From the cell containing the given text, extract its center point as [X, Y] coordinate. 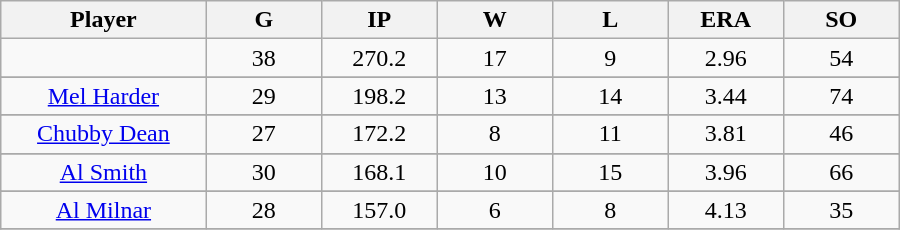
SO [841, 20]
15 [610, 172]
G [264, 20]
14 [610, 96]
28 [264, 210]
Mel Harder [104, 96]
2.96 [726, 58]
4.13 [726, 210]
ERA [726, 20]
157.0 [380, 210]
L [610, 20]
198.2 [380, 96]
IP [380, 20]
270.2 [380, 58]
10 [494, 172]
172.2 [380, 134]
74 [841, 96]
Al Milnar [104, 210]
3.44 [726, 96]
27 [264, 134]
W [494, 20]
35 [841, 210]
Player [104, 20]
168.1 [380, 172]
3.81 [726, 134]
3.96 [726, 172]
Chubby Dean [104, 134]
30 [264, 172]
13 [494, 96]
Al Smith [104, 172]
46 [841, 134]
6 [494, 210]
29 [264, 96]
54 [841, 58]
9 [610, 58]
66 [841, 172]
38 [264, 58]
11 [610, 134]
17 [494, 58]
